From the cell containing the given text, extract its center point as [X, Y] coordinate. 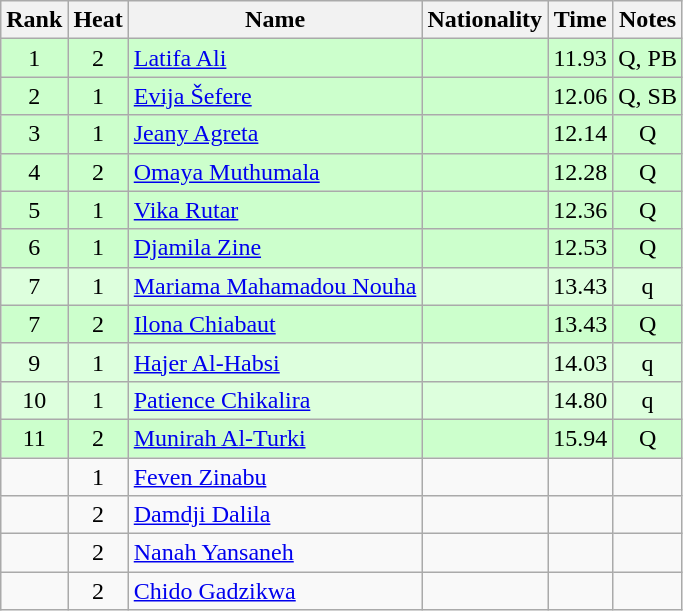
Hajer Al-Habsi [275, 362]
Nationality [485, 20]
Djamila Zine [275, 248]
12.28 [580, 172]
10 [34, 400]
Ilona Chiabaut [275, 324]
12.53 [580, 248]
Nanah Yansaneh [275, 553]
Patience Chikalira [275, 400]
14.80 [580, 400]
Evija Šefere [275, 96]
Munirah Al-Turki [275, 438]
Omaya Muthumala [275, 172]
9 [34, 362]
Damdji Dalila [275, 515]
4 [34, 172]
3 [34, 134]
Jeany Agreta [275, 134]
Q, SB [648, 96]
Mariama Mahamadou Nouha [275, 286]
Latifa Ali [275, 58]
Chido Gadzikwa [275, 591]
12.36 [580, 210]
12.06 [580, 96]
Heat [98, 20]
15.94 [580, 438]
Rank [34, 20]
14.03 [580, 362]
Q, PB [648, 58]
12.14 [580, 134]
5 [34, 210]
Feven Zinabu [275, 477]
Vika Rutar [275, 210]
Name [275, 20]
11.93 [580, 58]
6 [34, 248]
11 [34, 438]
Time [580, 20]
Notes [648, 20]
